Scan for the cell matching the given text and deliver its [X, Y] coordinate at center. 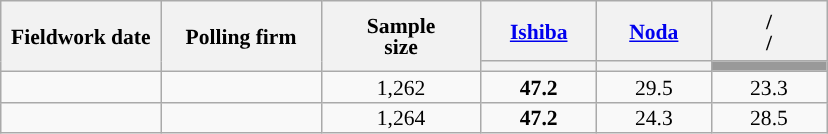
1,262 [401, 86]
Fieldwork date [81, 36]
// [768, 31]
29.5 [654, 86]
Noda [654, 31]
23.3 [768, 86]
Polling firm [241, 36]
Samplesize [401, 36]
24.3 [654, 118]
28.5 [768, 118]
1,264 [401, 118]
Ishiba [538, 31]
